Extract the [x, y] coordinate from the center of the cell holding the provided text.  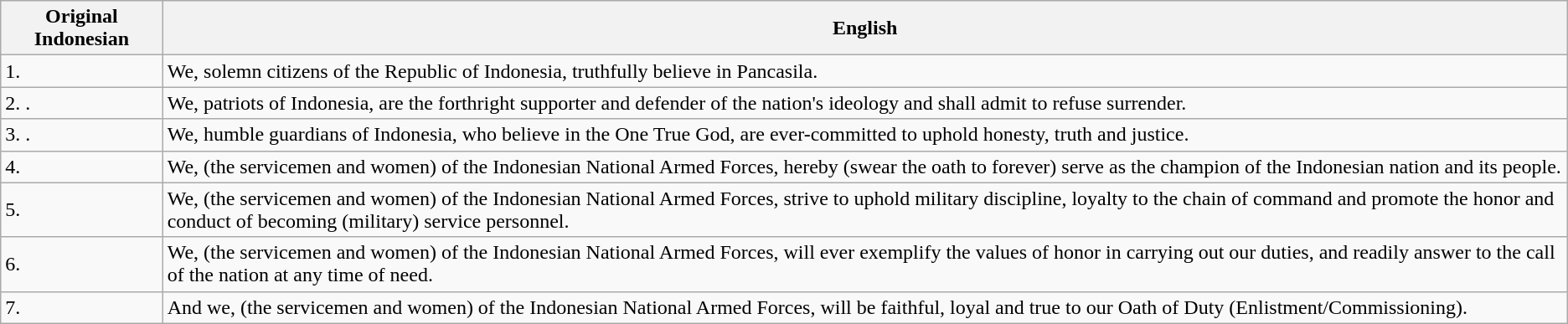
4. [82, 167]
Original Indonesian [82, 28]
5. [82, 209]
2. . [82, 103]
1. [82, 71]
7. [82, 307]
6. [82, 265]
We, solemn citizens of the Republic of Indonesia, truthfully believe in Pancasila. [864, 71]
We, patriots of Indonesia, are the forthright supporter and defender of the nation's ideology and shall admit to refuse surrender. [864, 103]
We, humble guardians of Indonesia, who believe in the One True God, are ever-committed to uphold honesty, truth and justice. [864, 135]
3. . [82, 135]
English [864, 28]
